Provide the (X, Y) coordinate of the cell's center where the given text is located.  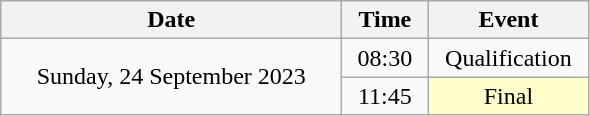
Time (385, 20)
11:45 (385, 96)
Event (508, 20)
08:30 (385, 58)
Date (172, 20)
Sunday, 24 September 2023 (172, 77)
Qualification (508, 58)
Final (508, 96)
